Identify which cell holds the provided text, then report its (x, y) central coordinate. 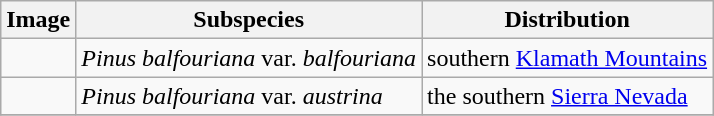
the southern Sierra Nevada (568, 96)
Pinus balfouriana var. austrina (249, 96)
Subspecies (249, 20)
Distribution (568, 20)
Pinus balfouriana var. balfouriana (249, 58)
Image (38, 20)
southern Klamath Mountains (568, 58)
